Locate the cell with the specified text and output its [x, y] center coordinate. 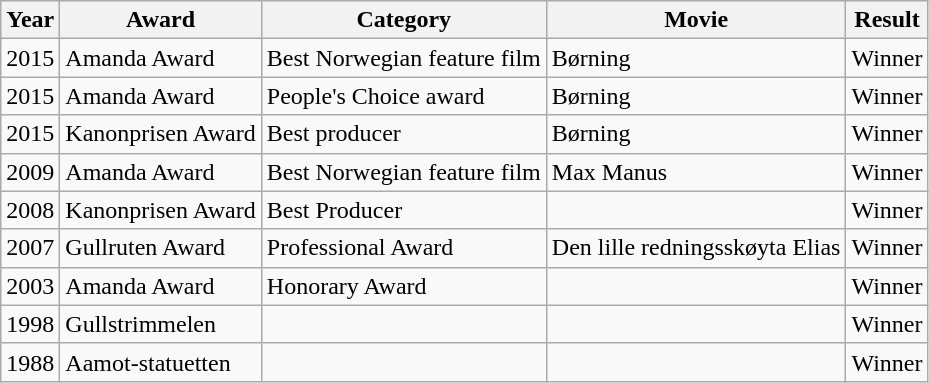
Award [160, 20]
2007 [30, 248]
Best producer [404, 134]
2003 [30, 286]
1998 [30, 324]
Best Producer [404, 210]
Professional Award [404, 248]
Movie [696, 20]
Den lille redningsskøyta Elias [696, 248]
Year [30, 20]
Aamot-statuetten [160, 362]
Category [404, 20]
Gullruten Award [160, 248]
Max Manus [696, 172]
2008 [30, 210]
Gullstrimmelen [160, 324]
1988 [30, 362]
2009 [30, 172]
Honorary Award [404, 286]
People's Choice award [404, 96]
Result [887, 20]
